Search for the cell housing the specified text and yield its [x, y] center coordinate. 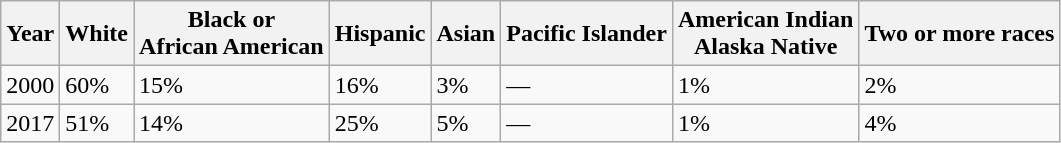
14% [232, 123]
60% [97, 85]
3% [466, 85]
Hispanic [380, 34]
4% [960, 123]
51% [97, 123]
2000 [30, 85]
Two or more races [960, 34]
16% [380, 85]
White [97, 34]
Black orAfrican American [232, 34]
Asian [466, 34]
American IndianAlaska Native [765, 34]
15% [232, 85]
Year [30, 34]
Pacific Islander [587, 34]
2017 [30, 123]
25% [380, 123]
5% [466, 123]
2% [960, 85]
